Scan for the cell matching the given text and deliver its [x, y] coordinate at center. 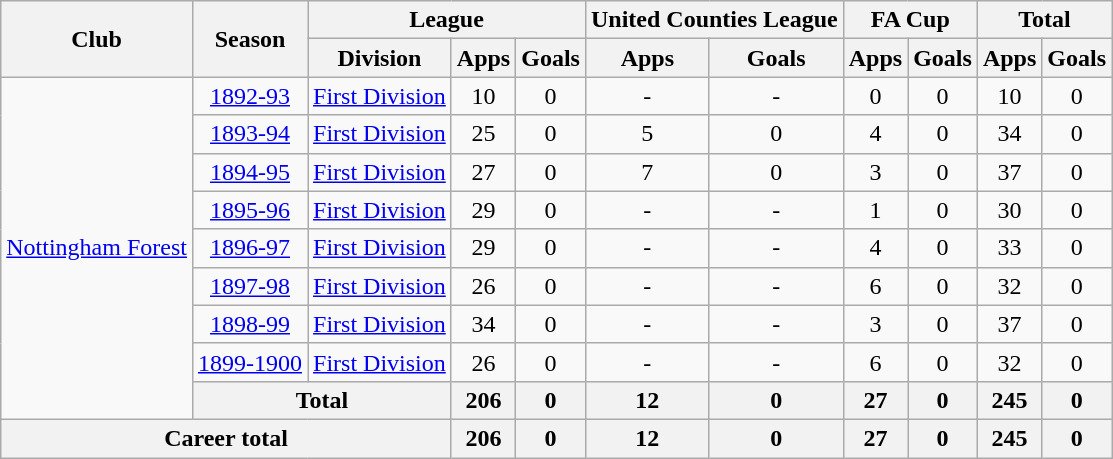
League [447, 20]
1894-95 [250, 172]
1898-99 [250, 324]
30 [1009, 210]
1896-97 [250, 248]
United Counties League [714, 20]
1897-98 [250, 286]
1893-94 [250, 134]
1895-96 [250, 210]
Nottingham Forest [97, 248]
25 [483, 134]
7 [647, 172]
Career total [226, 438]
FA Cup [910, 20]
33 [1009, 248]
1 [875, 210]
Club [97, 39]
5 [647, 134]
1892-93 [250, 96]
Season [250, 39]
1899-1900 [250, 362]
Division [380, 58]
